Return the [x, y] coordinate for the center point of the cell that contains the specified text.  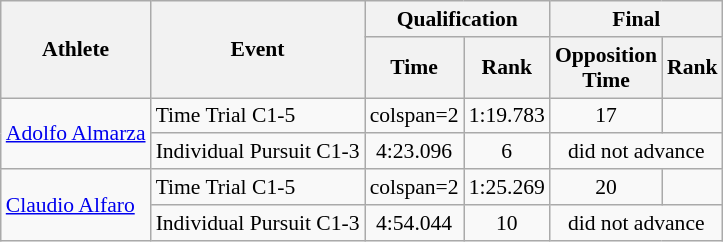
6 [507, 152]
OppositionTime [606, 68]
1:25.269 [507, 187]
Athlete [76, 50]
Qualification [458, 19]
1:19.783 [507, 116]
Time [414, 68]
Final [636, 19]
4:54.044 [414, 223]
10 [507, 223]
Adolfo Almarza [76, 134]
Claudio Alfaro [76, 204]
17 [606, 116]
20 [606, 187]
Event [258, 50]
4:23.096 [414, 152]
